Return [x, y] of the center of cell containing provided text 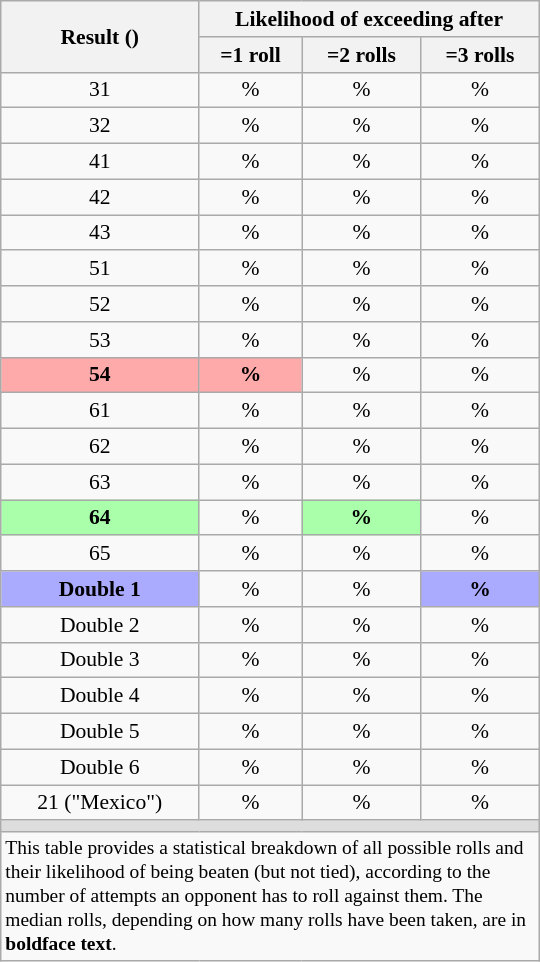
62 [100, 447]
54 [100, 375]
51 [100, 269]
32 [100, 126]
42 [100, 197]
Double 5 [100, 732]
Double 1 [100, 589]
Result () [100, 36]
Double 4 [100, 696]
Likelihood of exceeding after [369, 19]
=3 rolls [480, 55]
Double 3 [100, 660]
=2 rolls [362, 55]
Double 2 [100, 625]
Double 6 [100, 767]
61 [100, 411]
31 [100, 90]
41 [100, 162]
53 [100, 340]
=1 roll [250, 55]
21 ("Mexico") [100, 803]
63 [100, 482]
65 [100, 554]
43 [100, 233]
52 [100, 304]
64 [100, 518]
